Find where the given text appears and provide that cell's center as (x, y) coordinate. 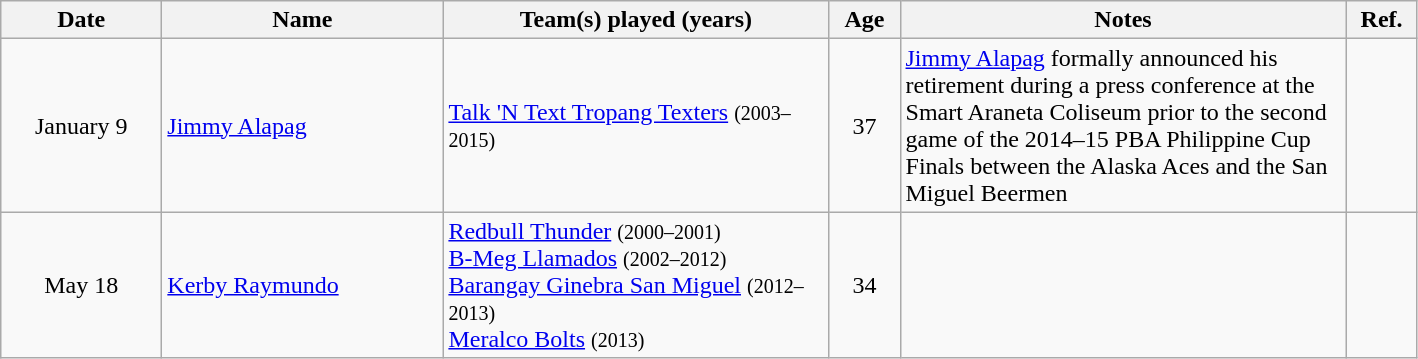
May 18 (82, 285)
37 (864, 126)
Team(s) played (years) (636, 20)
Age (864, 20)
Ref. (1382, 20)
34 (864, 285)
Kerby Raymundo (302, 285)
Notes (1123, 20)
Redbull Thunder (2000–2001)B-Meg Llamados (2002–2012)Barangay Ginebra San Miguel (2012–2013)Meralco Bolts (2013) (636, 285)
Date (82, 20)
Name (302, 20)
Talk 'N Text Tropang Texters (2003–2015) (636, 126)
January 9 (82, 126)
Jimmy Alapag (302, 126)
